Identify which cell holds the provided text, then report its (X, Y) central coordinate. 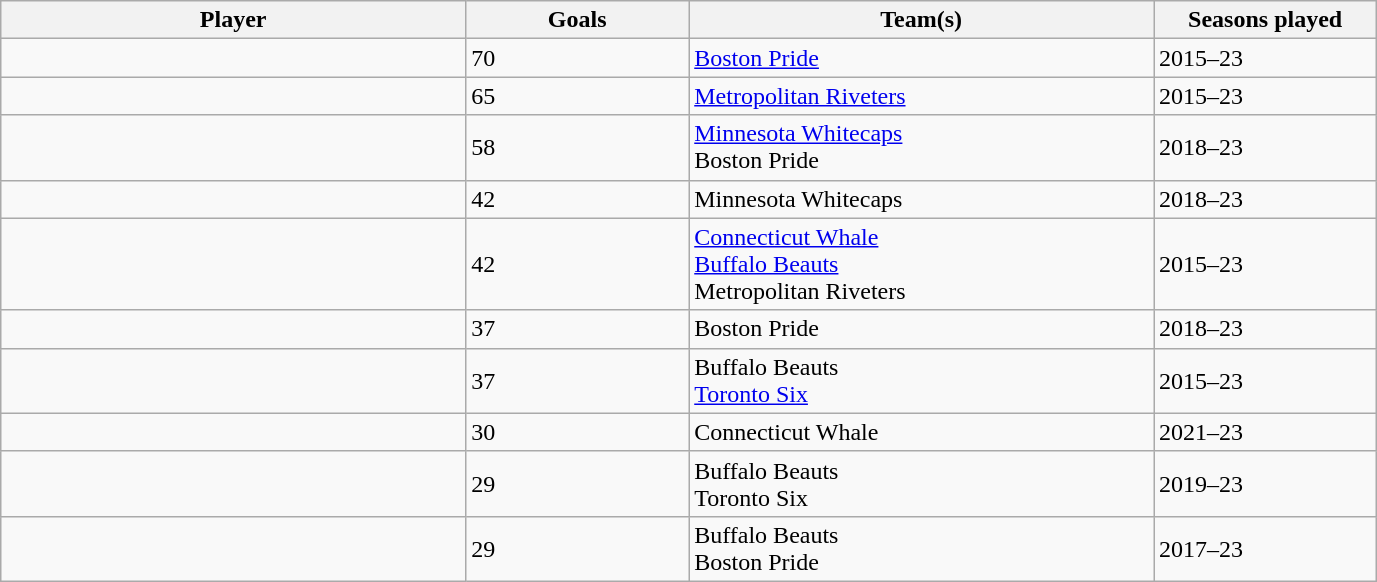
Player (234, 20)
58 (578, 148)
Team(s) (922, 20)
2017–23 (1266, 548)
65 (578, 96)
Connecticut WhaleBuffalo BeautsMetropolitan Riveters (922, 264)
70 (578, 58)
2021–23 (1266, 432)
Minnesota Whitecaps (922, 199)
Connecticut Whale (922, 432)
Seasons played (1266, 20)
Minnesota WhitecapsBoston Pride (922, 148)
2019–23 (1266, 484)
30 (578, 432)
Metropolitan Riveters (922, 96)
Goals (578, 20)
Buffalo BeautsBoston Pride (922, 548)
